Scan for the cell matching the given text and deliver its [X, Y] coordinate at center. 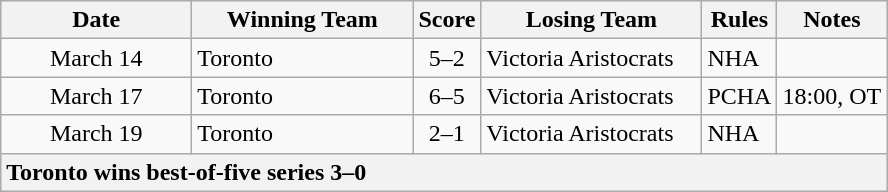
Losing Team [592, 20]
5–2 [447, 58]
Winning Team [302, 20]
March 19 [96, 134]
6–5 [447, 96]
Notes [832, 20]
Date [96, 20]
Toronto wins best-of-five series 3–0 [444, 172]
PCHA [740, 96]
Score [447, 20]
2–1 [447, 134]
Rules [740, 20]
March 14 [96, 58]
18:00, OT [832, 96]
March 17 [96, 96]
